Scan for the cell matching the given text and deliver its [X, Y] coordinate at center. 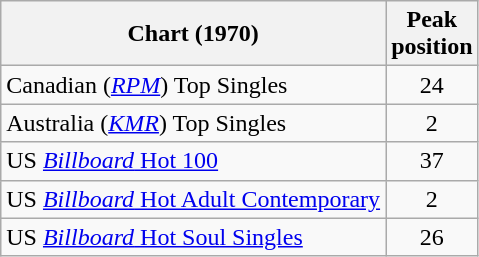
24 [432, 85]
US Billboard Hot Soul Singles [194, 237]
Canadian (RPM) Top Singles [194, 85]
37 [432, 161]
US Billboard Hot Adult Contemporary [194, 199]
Chart (1970) [194, 34]
US Billboard Hot 100 [194, 161]
26 [432, 237]
Peakposition [432, 34]
Australia (KMR) Top Singles [194, 123]
